For the text-containing cell, return its midpoint in (X, Y) coordinate format. 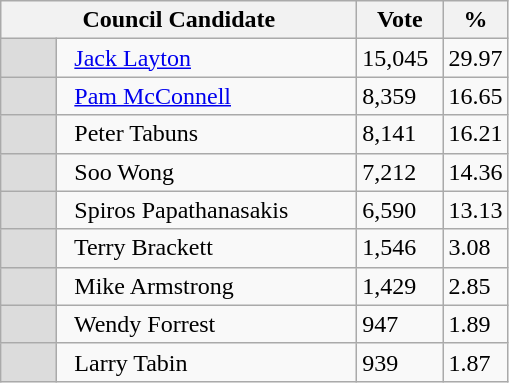
16.21 (476, 134)
947 (400, 324)
16.65 (476, 96)
8,141 (400, 134)
14.36 (476, 172)
1.87 (476, 362)
29.97 (476, 58)
939 (400, 362)
Terry Brackett (207, 248)
Vote (400, 20)
Peter Tabuns (207, 134)
Jack Layton (207, 58)
Mike Armstrong (207, 286)
1.89 (476, 324)
1,429 (400, 286)
Pam McConnell (207, 96)
8,359 (400, 96)
2.85 (476, 286)
Larry Tabin (207, 362)
7,212 (400, 172)
Wendy Forrest (207, 324)
3.08 (476, 248)
13.13 (476, 210)
% (476, 20)
Soo Wong (207, 172)
6,590 (400, 210)
Spiros Papathanasakis (207, 210)
Council Candidate (179, 20)
15,045 (400, 58)
1,546 (400, 248)
